Search for the cell housing the specified text and yield its [X, Y] center coordinate. 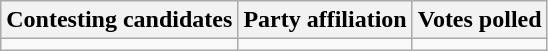
Votes polled [480, 20]
Contesting candidates [120, 20]
Party affiliation [325, 20]
